Capture the cell that displays the provided text and extract its [X, Y] central coordinate. 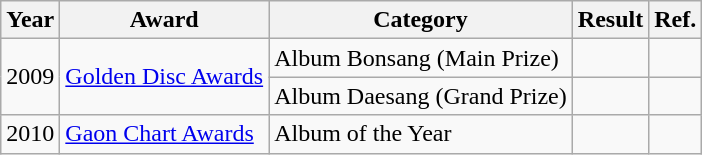
Award [164, 20]
Category [421, 20]
Result [610, 20]
Album of the Year [421, 134]
Year [30, 20]
Golden Disc Awards [164, 77]
2009 [30, 77]
Ref. [676, 20]
2010 [30, 134]
Gaon Chart Awards [164, 134]
Album Daesang (Grand Prize) [421, 96]
Album Bonsang (Main Prize) [421, 58]
